From the cell containing the given text, extract its center point as (x, y) coordinate. 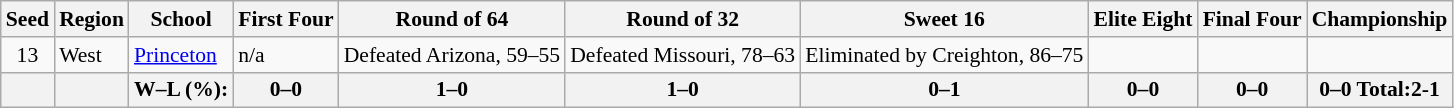
Seed (28, 19)
n/a (286, 55)
Round of 64 (452, 19)
Championship (1380, 19)
West (92, 55)
W–L (%): (181, 90)
0–0 Total:2-1 (1380, 90)
Elite Eight (1142, 19)
Princeton (181, 55)
Defeated Arizona, 59–55 (452, 55)
13 (28, 55)
Round of 32 (682, 19)
School (181, 19)
Sweet 16 (944, 19)
Defeated Missouri, 78–63 (682, 55)
First Four (286, 19)
0–1 (944, 90)
Region (92, 19)
Eliminated by Creighton, 86–75 (944, 55)
Final Four (1252, 19)
